Identify which cell holds the provided text, then report its (X, Y) central coordinate. 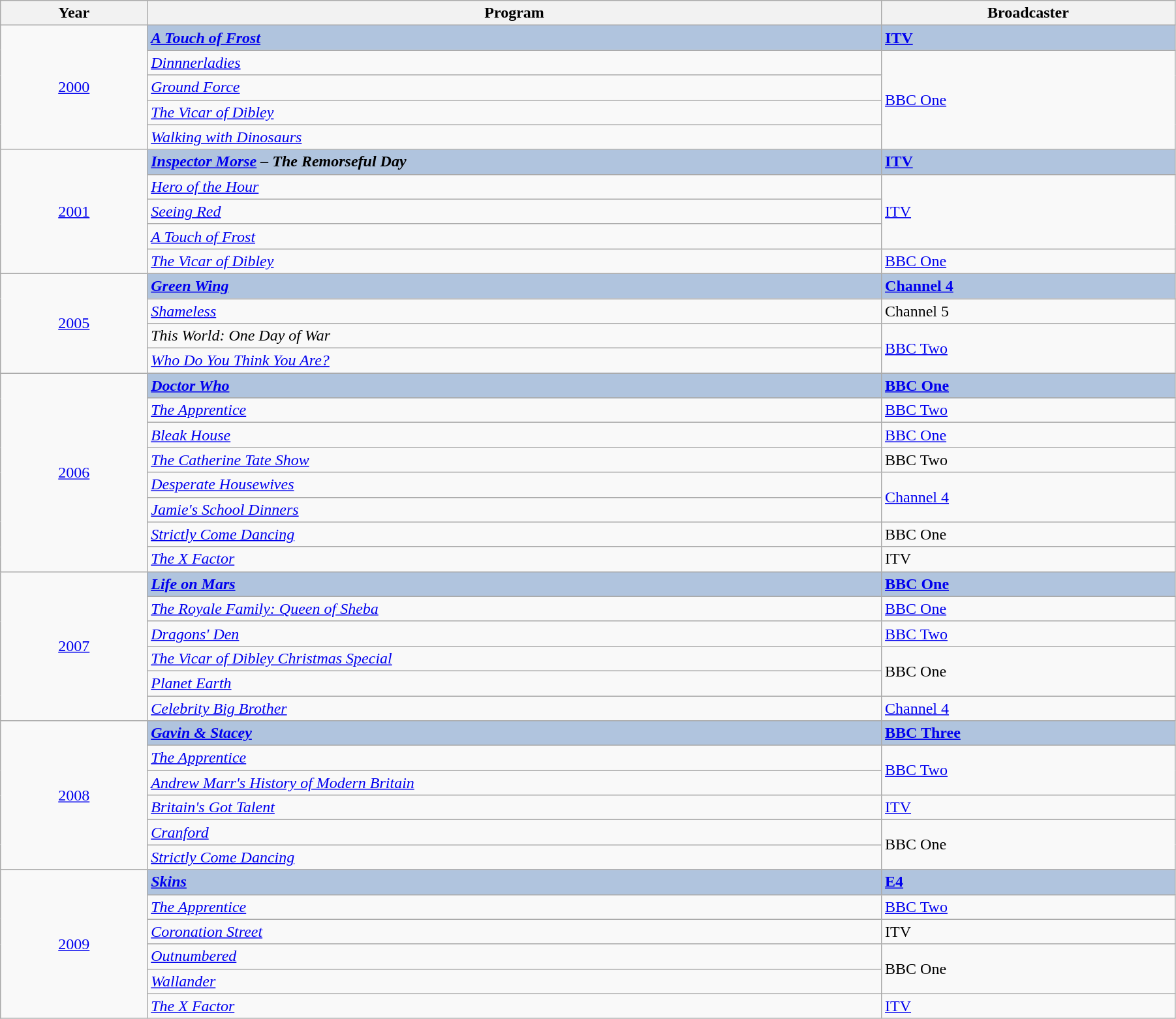
Andrew Marr's History of Modern Britain (514, 783)
BBC Three (1029, 733)
Gavin & Stacey (514, 733)
Who Do You Think You Are? (514, 361)
Britain's Got Talent (514, 808)
Walking with Dinosaurs (514, 137)
Cranford (514, 832)
Coronation Street (514, 932)
Hero of the Hour (514, 187)
Seeing Red (514, 211)
Ground Force (514, 87)
This World: One Day of War (514, 336)
2008 (74, 795)
Planet Earth (514, 683)
Wallander (514, 981)
Channel 5 (1029, 311)
Desperate Housewives (514, 485)
The Vicar of Dibley Christmas Special (514, 658)
2001 (74, 211)
Dinnnerladies (514, 63)
2000 (74, 87)
2005 (74, 323)
Jamie's School Dinners (514, 509)
Dragons' Den (514, 633)
Bleak House (514, 435)
Green Wing (514, 286)
Year (74, 13)
E4 (1029, 882)
Celebrity Big Brother (514, 708)
2009 (74, 944)
The Royale Family: Queen of Sheba (514, 609)
Broadcaster (1029, 13)
2007 (74, 646)
2006 (74, 472)
Life on Mars (514, 584)
Inspector Morse – The Remorseful Day (514, 162)
Program (514, 13)
The Catherine Tate Show (514, 460)
Skins (514, 882)
Shameless (514, 311)
Outnumbered (514, 956)
Doctor Who (514, 386)
